Provide the [X, Y] coordinate of the cell's center where the given text is located.  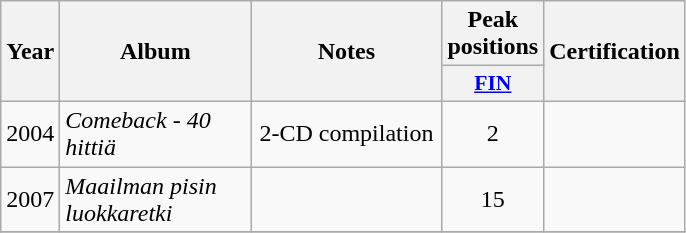
Album [156, 52]
Peak positions [493, 34]
2007 [30, 198]
Year [30, 52]
15 [493, 198]
Comeback - 40 hittiä [156, 134]
2-CD compilation [346, 134]
2004 [30, 134]
Certification [615, 52]
Maailman pisin luokkaretki [156, 198]
FIN [493, 84]
Notes [346, 52]
2 [493, 134]
